Return [X, Y] of the center of cell containing provided text 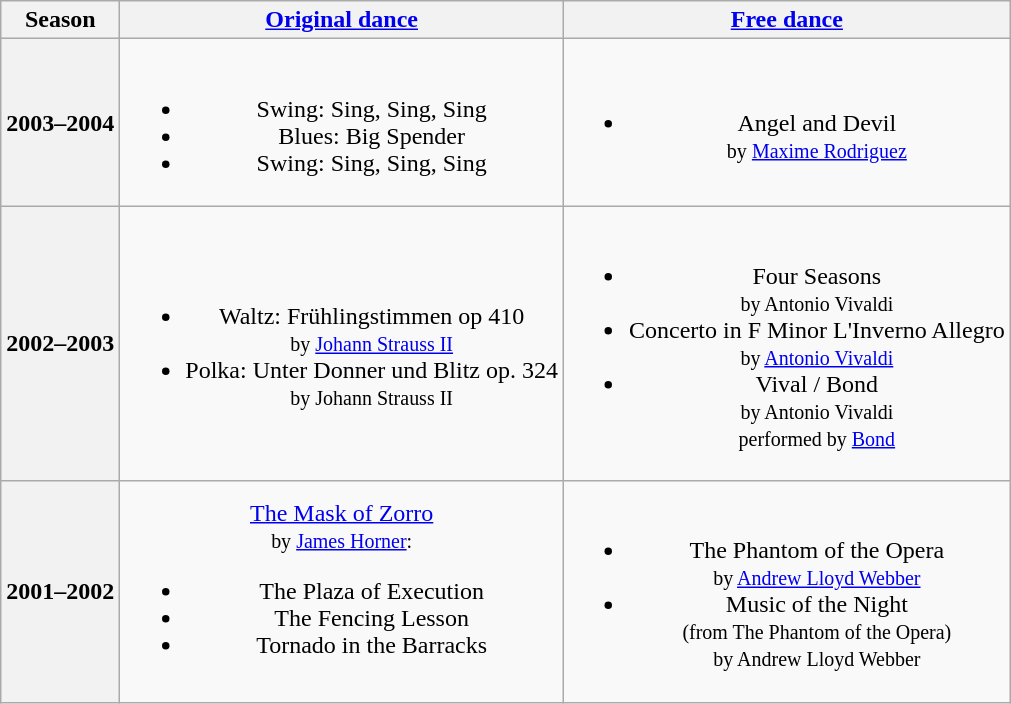
Four Seasons by Antonio Vivaldi Concerto in F Minor L'Inverno Allegro by Antonio Vivaldi Vival / Bond by Antonio Vivaldi performed by Bond [788, 344]
2002–2003 [60, 344]
2001–2002 [60, 592]
Season [60, 20]
Swing: Sing, Sing, SingBlues: Big SpenderSwing: Sing, Sing, Sing [342, 122]
Angel and Devil by Maxime Rodriguez [788, 122]
The Phantom of the Opera by Andrew Lloyd Webber Music of the Night (from The Phantom of the Opera) by Andrew Lloyd Webber [788, 592]
Free dance [788, 20]
2003–2004 [60, 122]
The Mask of Zorro by James Horner: The Plaza of ExecutionThe Fencing LessonTornado in the Barracks [342, 592]
Original dance [342, 20]
Waltz: Frühlingstimmen op 410 by Johann Strauss II Polka: Unter Donner und Blitz op. 324 by Johann Strauss II [342, 344]
